Determine the (x, y) coordinate at the center of the cell enclosing the given text.  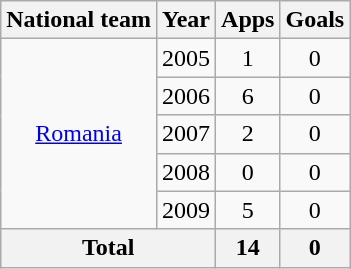
2 (248, 134)
2005 (186, 58)
2007 (186, 134)
2009 (186, 210)
Romania (79, 134)
Goals (315, 20)
6 (248, 96)
Year (186, 20)
5 (248, 210)
1 (248, 58)
2006 (186, 96)
2008 (186, 172)
National team (79, 20)
14 (248, 248)
Apps (248, 20)
Total (108, 248)
